Locate the cell with the specified text and output its (x, y) center coordinate. 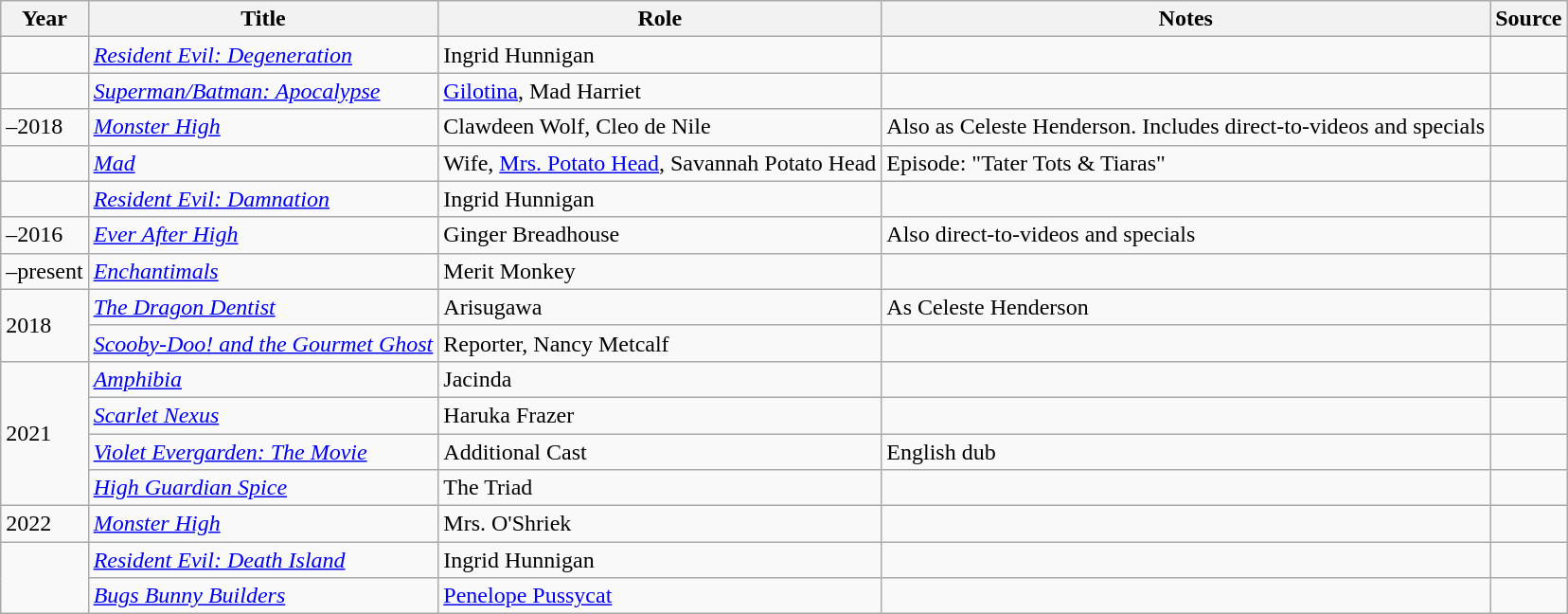
–present (45, 271)
Resident Evil: Damnation (263, 199)
Scooby-Doo! and the Gourmet Ghost (263, 343)
Mrs. O'Shriek (660, 524)
Source (1528, 19)
Ginger Breadhouse (660, 235)
Year (45, 19)
Amphibia (263, 379)
Also as Celeste Henderson. Includes direct-to-videos and specials (1185, 127)
2018 (45, 325)
English dub (1185, 452)
Role (660, 19)
Wife, Mrs. Potato Head, Savannah Potato Head (660, 163)
Reporter, Nancy Metcalf (660, 343)
Haruka Frazer (660, 415)
Clawdeen Wolf, Cleo de Nile (660, 127)
High Guardian Spice (263, 488)
Mad (263, 163)
Penelope Pussycat (660, 596)
Bugs Bunny Builders (263, 596)
Jacinda (660, 379)
Resident Evil: Death Island (263, 560)
The Dragon Dentist (263, 307)
As Celeste Henderson (1185, 307)
Also direct-to-videos and specials (1185, 235)
Gilotina, Mad Harriet (660, 91)
2022 (45, 524)
Title (263, 19)
Ever After High (263, 235)
Merit Monkey (660, 271)
Superman/Batman: Apocalypse (263, 91)
–2016 (45, 235)
Notes (1185, 19)
Resident Evil: Degeneration (263, 55)
2021 (45, 433)
Enchantimals (263, 271)
Arisugawa (660, 307)
Violet Evergarden: The Movie (263, 452)
–2018 (45, 127)
Scarlet Nexus (263, 415)
Episode: "Tater Tots & Tiaras" (1185, 163)
The Triad (660, 488)
Additional Cast (660, 452)
